From the cell containing the given text, extract its center point as [X, Y] coordinate. 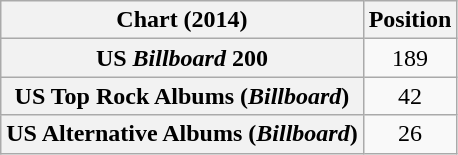
42 [410, 96]
US Alternative Albums (Billboard) [182, 134]
189 [410, 58]
26 [410, 134]
Position [410, 20]
Chart (2014) [182, 20]
US Billboard 200 [182, 58]
US Top Rock Albums (Billboard) [182, 96]
